Detect which cell encompasses the target text, then output its [x, y] center coordinate. 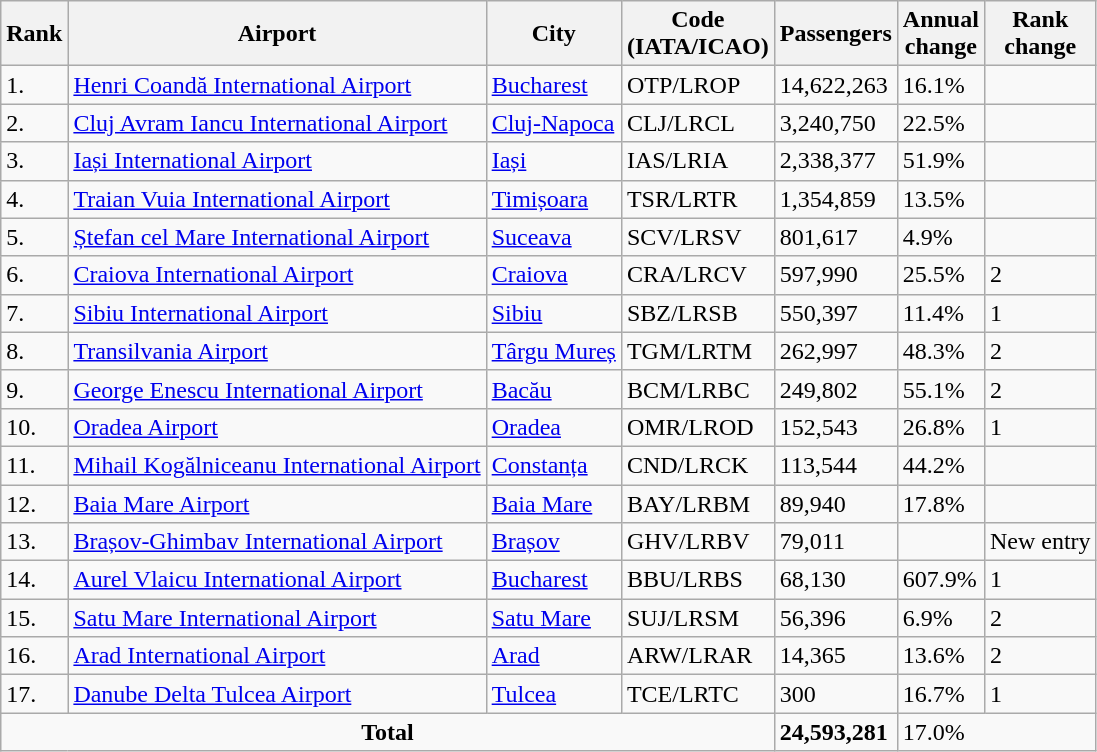
22.5% [940, 123]
Traian Vuia International Airport [277, 199]
13.5% [940, 199]
SUJ/LRSM [698, 618]
Baia Mare [554, 503]
Iași [554, 161]
17. [34, 694]
Satu Mare International Airport [277, 618]
IAS/LRIA [698, 161]
249,802 [836, 389]
Aurel Vlaicu International Airport [277, 580]
BBU/LRBS [698, 580]
17.8% [940, 503]
Danube Delta Tulcea Airport [277, 694]
1,354,859 [836, 199]
CND/LRCK [698, 465]
5. [34, 237]
Airport [277, 34]
262,997 [836, 351]
George Enescu International Airport [277, 389]
8. [34, 351]
Suceava [554, 237]
Craiova [554, 275]
12. [34, 503]
300 [836, 694]
SCV/LRSV [698, 237]
Annualchange [940, 34]
79,011 [836, 542]
89,940 [836, 503]
OTP/LROP [698, 85]
10. [34, 427]
Passengers [836, 34]
BCM/LRBC [698, 389]
Baia Mare Airport [277, 503]
CRA/LRCV [698, 275]
2,338,377 [836, 161]
New entry [1040, 542]
16. [34, 656]
ARW/LRAR [698, 656]
Oradea [554, 427]
11.4% [940, 313]
Rank [34, 34]
26.8% [940, 427]
597,990 [836, 275]
550,397 [836, 313]
15. [34, 618]
Ștefan cel Mare International Airport [277, 237]
17.0% [996, 732]
4. [34, 199]
SBZ/LRSB [698, 313]
TCE/LRTC [698, 694]
CLJ/LRCL [698, 123]
6.9% [940, 618]
9. [34, 389]
14,622,263 [836, 85]
56,396 [836, 618]
13. [34, 542]
Iași International Airport [277, 161]
Brașov [554, 542]
16.7% [940, 694]
Code(IATA/ICAO) [698, 34]
44.2% [940, 465]
6. [34, 275]
7. [34, 313]
Bacău [554, 389]
Craiova International Airport [277, 275]
GHV/LRBV [698, 542]
Cluj Avram Iancu International Airport [277, 123]
4.9% [940, 237]
Oradea Airport [277, 427]
Târgu Mureș [554, 351]
Brașov-Ghimbav International Airport [277, 542]
Sibiu International Airport [277, 313]
14. [34, 580]
11. [34, 465]
Henri Coandă International Airport [277, 85]
TGM/LRTM [698, 351]
Satu Mare [554, 618]
Cluj-Napoca [554, 123]
13.6% [940, 656]
24,593,281 [836, 732]
BAY/LRBM [698, 503]
801,617 [836, 237]
3. [34, 161]
16.1% [940, 85]
14,365 [836, 656]
Rankchange [1040, 34]
3,240,750 [836, 123]
Arad [554, 656]
Constanța [554, 465]
51.9% [940, 161]
City [554, 34]
OMR/LROD [698, 427]
48.3% [940, 351]
607.9% [940, 580]
2. [34, 123]
1. [34, 85]
Tulcea [554, 694]
55.1% [940, 389]
68,130 [836, 580]
Transilvania Airport [277, 351]
Timișoara [554, 199]
Mihail Kogălniceanu International Airport [277, 465]
Arad International Airport [277, 656]
25.5% [940, 275]
TSR/LRTR [698, 199]
152,543 [836, 427]
113,544 [836, 465]
Total [388, 732]
Sibiu [554, 313]
